For the text-containing cell, return its midpoint in [x, y] coordinate format. 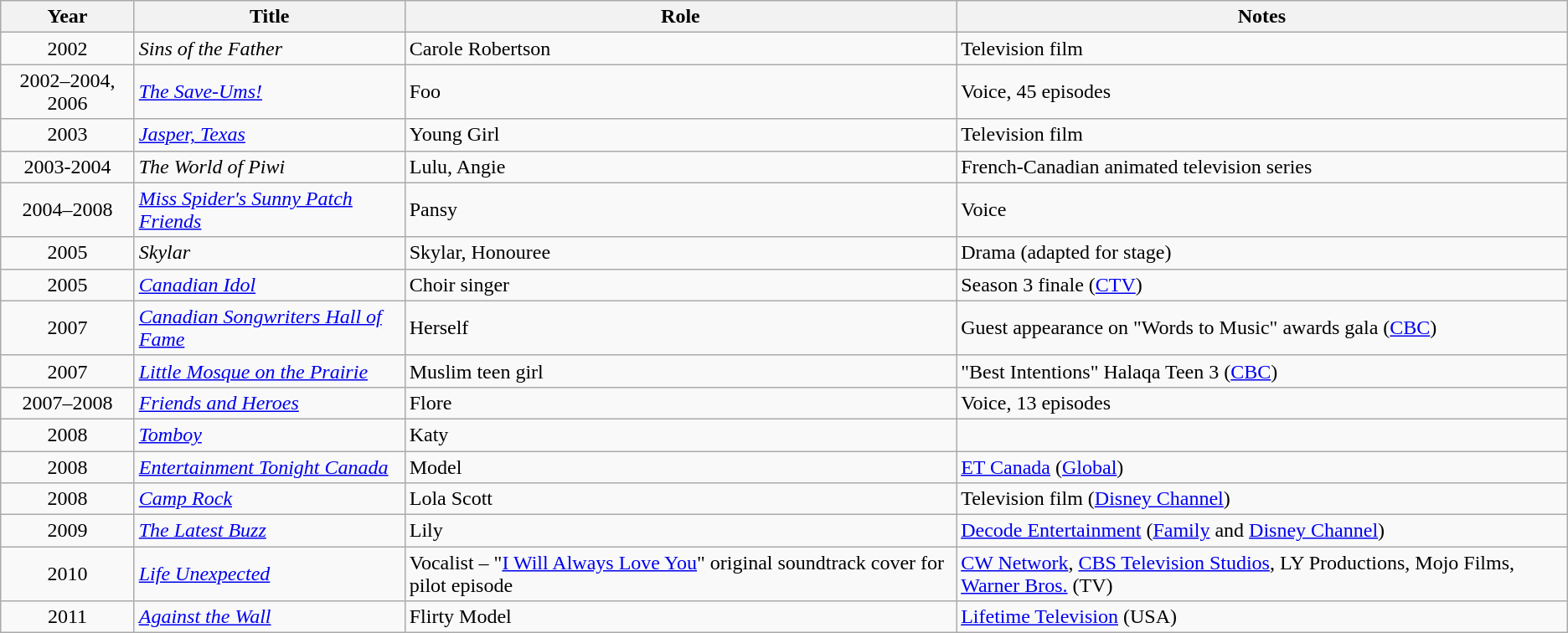
Canadian Idol [270, 285]
"Best Intentions" Halaqa Teen 3 (CBC) [1262, 371]
2002 [67, 49]
Voice, 13 episodes [1262, 403]
Katy [680, 435]
Lily [680, 531]
Drama (adapted for stage) [1262, 253]
Skylar [270, 253]
Life Unexpected [270, 574]
French-Canadian animated television series [1262, 167]
Lola Scott [680, 499]
2011 [67, 617]
Against the Wall [270, 617]
Entertainment Tonight Canada [270, 466]
Pansy [680, 209]
Camp Rock [270, 499]
Flore [680, 403]
Lifetime Television (USA) [1262, 617]
Model [680, 466]
Notes [1262, 17]
Television film (Disney Channel) [1262, 499]
Voice, 45 episodes [1262, 92]
Foo [680, 92]
2009 [67, 531]
Tomboy [270, 435]
Decode Entertainment (Family and Disney Channel) [1262, 531]
CW Network, CBS Television Studios, LY Productions, Mojo Films, Warner Bros. (TV) [1262, 574]
2003-2004 [67, 167]
Guest appearance on "Words to Music" awards gala (CBC) [1262, 328]
Carole Robertson [680, 49]
The Latest Buzz [270, 531]
Canadian Songwriters Hall of Fame [270, 328]
Sins of the Father [270, 49]
The World of Piwi [270, 167]
Young Girl [680, 135]
Flirty Model [680, 617]
Title [270, 17]
Jasper, Texas [270, 135]
Muslim teen girl [680, 371]
Herself [680, 328]
Voice [1262, 209]
Role [680, 17]
2004–2008 [67, 209]
The Save-Ums! [270, 92]
2003 [67, 135]
2007–2008 [67, 403]
Little Mosque on the Prairie [270, 371]
2010 [67, 574]
Miss Spider's Sunny Patch Friends [270, 209]
Skylar, Honouree [680, 253]
Choir singer [680, 285]
Season 3 finale (CTV) [1262, 285]
Lulu, Angie [680, 167]
2002–2004, 2006 [67, 92]
ET Canada (Global) [1262, 466]
Year [67, 17]
Vocalist – "I Will Always Love You" original soundtrack cover for pilot episode [680, 574]
Friends and Heroes [270, 403]
